Provide the [X, Y] coordinate of the cell's center where the given text is located.  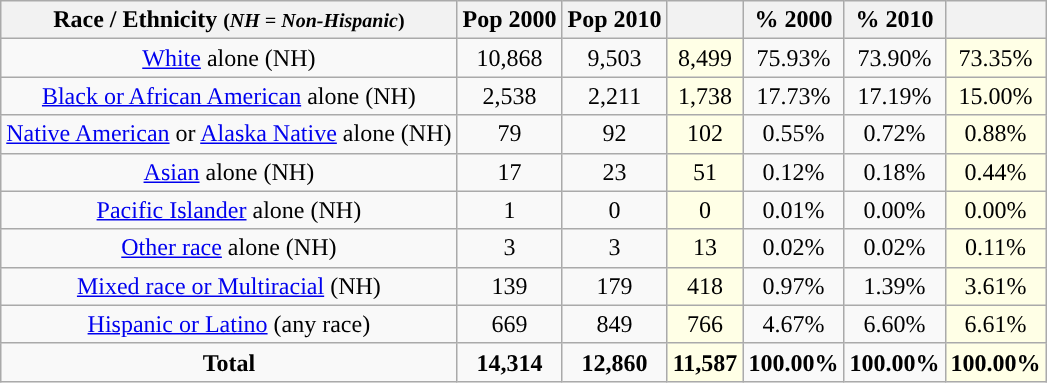
8,499 [705, 58]
10,868 [510, 58]
Hispanic or Latino (any race) [229, 324]
% 2010 [894, 20]
1.39% [894, 286]
0.55% [794, 134]
Race / Ethnicity (NH = Non-Hispanic) [229, 20]
0.12% [794, 172]
92 [614, 134]
0.18% [894, 172]
0.01% [794, 210]
73.90% [894, 58]
9,503 [614, 58]
766 [705, 324]
79 [510, 134]
Black or African American alone (NH) [229, 96]
Asian alone (NH) [229, 172]
2,538 [510, 96]
139 [510, 286]
1,738 [705, 96]
17.19% [894, 96]
179 [614, 286]
418 [705, 286]
Pacific Islander alone (NH) [229, 210]
23 [614, 172]
102 [705, 134]
15.00% [996, 96]
2,211 [614, 96]
1 [510, 210]
3.61% [996, 286]
0.88% [996, 134]
6.61% [996, 324]
0.11% [996, 248]
849 [614, 324]
0.72% [894, 134]
75.93% [794, 58]
11,587 [705, 362]
Total [229, 362]
0.44% [996, 172]
White alone (NH) [229, 58]
Mixed race or Multiracial (NH) [229, 286]
13 [705, 248]
14,314 [510, 362]
Other race alone (NH) [229, 248]
12,860 [614, 362]
51 [705, 172]
6.60% [894, 324]
669 [510, 324]
Native American or Alaska Native alone (NH) [229, 134]
Pop 2010 [614, 20]
17.73% [794, 96]
17 [510, 172]
Pop 2000 [510, 20]
73.35% [996, 58]
0.97% [794, 286]
4.67% [794, 324]
% 2000 [794, 20]
